Return (X, Y) of the center of cell containing provided text 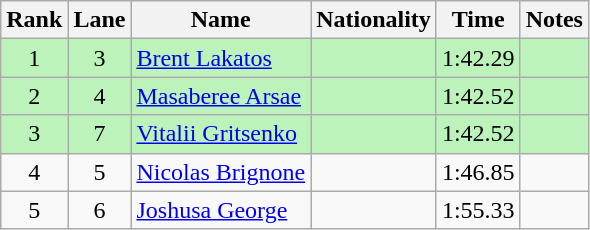
Lane (100, 20)
2 (34, 96)
Nicolas Brignone (221, 172)
Joshusa George (221, 210)
Rank (34, 20)
1 (34, 58)
Masaberee Arsae (221, 96)
Name (221, 20)
Brent Lakatos (221, 58)
6 (100, 210)
Vitalii Gritsenko (221, 134)
7 (100, 134)
1:55.33 (478, 210)
Time (478, 20)
1:46.85 (478, 172)
Notes (554, 20)
Nationality (374, 20)
1:42.29 (478, 58)
